Find where the given text appears and provide that cell's center as [X, Y] coordinate. 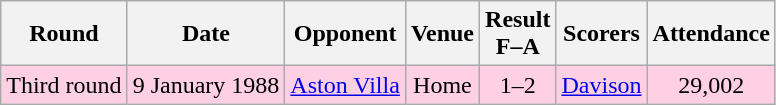
Home [442, 85]
29,002 [711, 85]
Scorers [602, 34]
ResultF–A [518, 34]
9 January 1988 [206, 85]
Aston Villa [346, 85]
Attendance [711, 34]
Venue [442, 34]
Third round [64, 85]
Date [206, 34]
Round [64, 34]
1–2 [518, 85]
Davison [602, 85]
Opponent [346, 34]
